Determine the (X, Y) coordinate at the center of the cell enclosing the given text.  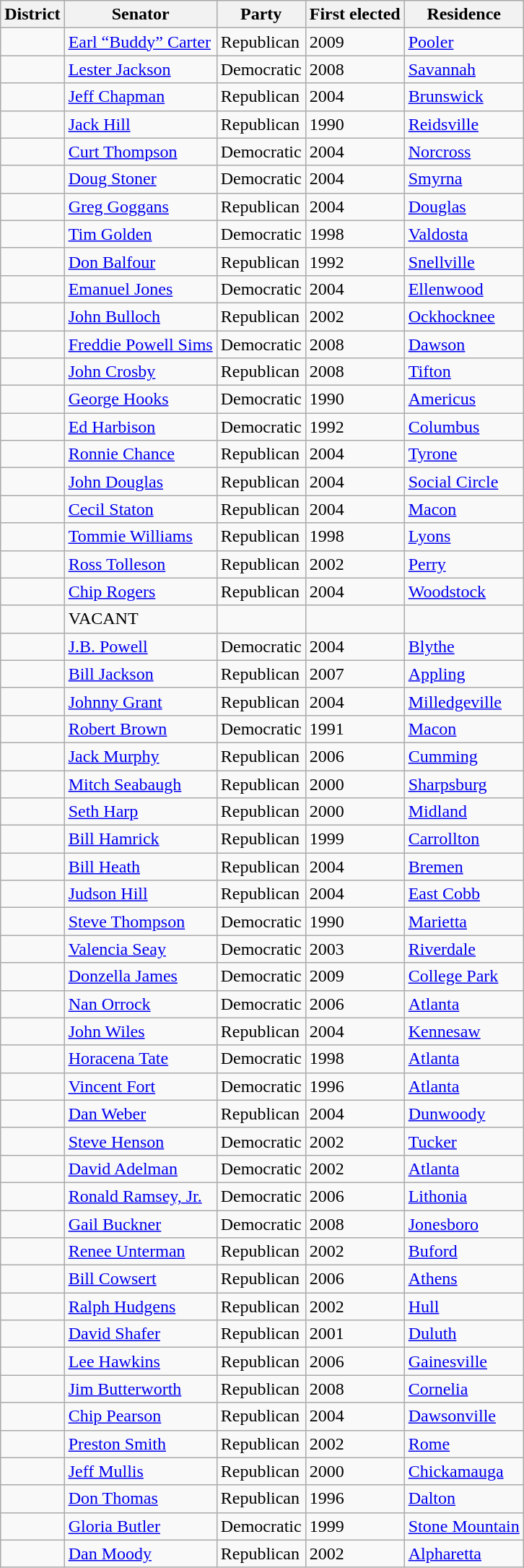
J.B. Powell (140, 646)
Duluth (463, 1334)
David Adelman (140, 1169)
Bill Hamrick (140, 839)
John Crosby (140, 372)
John Bulloch (140, 316)
Jack Hill (140, 124)
Ockhocknee (463, 316)
Gloria Butler (140, 1526)
Pooler (463, 42)
Freddie Powell Sims (140, 345)
2001 (355, 1334)
Seth Harp (140, 812)
Bremen (463, 867)
Steve Thompson (140, 922)
Jack Murphy (140, 756)
Jim Butterworth (140, 1389)
Ronald Ramsey, Jr. (140, 1196)
Tucker (463, 1141)
Social Circle (463, 482)
First elected (355, 14)
Ronnie Chance (140, 454)
Savannah (463, 69)
College Park (463, 976)
Norcross (463, 152)
Lester Jackson (140, 69)
Emanuel Jones (140, 289)
Brunswick (463, 97)
Appling (463, 674)
Lee Hawkins (140, 1361)
Tim Golden (140, 234)
2007 (355, 674)
Cornelia (463, 1389)
John Wiles (140, 1031)
Ross Tolleson (140, 564)
Steve Henson (140, 1141)
Marietta (463, 922)
Columbus (463, 427)
Stone Mountain (463, 1526)
Perry (463, 564)
Valencia Seay (140, 949)
Senator (140, 14)
Horacena Tate (140, 1059)
Bill Heath (140, 867)
Doug Stoner (140, 179)
Reidsville (463, 124)
Preston Smith (140, 1444)
Tyrone (463, 454)
Athens (463, 1279)
Dan Weber (140, 1114)
Curt Thompson (140, 152)
Lithonia (463, 1196)
Chip Pearson (140, 1416)
Dalton (463, 1499)
Hull (463, 1307)
Residence (463, 14)
Ralph Hudgens (140, 1307)
Don Balfour (140, 261)
Riverdale (463, 949)
Nan Orrock (140, 1004)
Don Thomas (140, 1499)
Snellville (463, 261)
Earl “Buddy” Carter (140, 42)
Jeff Mullis (140, 1471)
Lyons (463, 537)
Ellenwood (463, 289)
East Cobb (463, 894)
Vincent Fort (140, 1086)
Blythe (463, 646)
2003 (355, 949)
Gainesville (463, 1361)
Douglas (463, 207)
Gail Buckner (140, 1224)
Cumming (463, 756)
Carrollton (463, 839)
Americus (463, 399)
Kennesaw (463, 1031)
VACANT (140, 619)
Dunwoody (463, 1114)
Robert Brown (140, 729)
David Shafer (140, 1334)
Johnny Grant (140, 701)
John Douglas (140, 482)
Smyrna (463, 179)
Ed Harbison (140, 427)
Chickamauga (463, 1471)
District (32, 14)
Cecil Staton (140, 509)
Sharpsburg (463, 784)
Buford (463, 1252)
Dawson (463, 345)
Midland (463, 812)
Mitch Seabaugh (140, 784)
Jeff Chapman (140, 97)
Woodstock (463, 592)
George Hooks (140, 399)
Party (261, 14)
Tifton (463, 372)
Jonesboro (463, 1224)
Greg Goggans (140, 207)
Dawsonville (463, 1416)
Chip Rogers (140, 592)
Bill Cowsert (140, 1279)
Alpharetta (463, 1554)
Valdosta (463, 234)
1991 (355, 729)
Renee Unterman (140, 1252)
Rome (463, 1444)
Dan Moody (140, 1554)
Judson Hill (140, 894)
Donzella James (140, 976)
Bill Jackson (140, 674)
Tommie Williams (140, 537)
Milledgeville (463, 701)
